Pinpoint the cell where the given text exists, returning its [X, Y] midpoint coordinate. 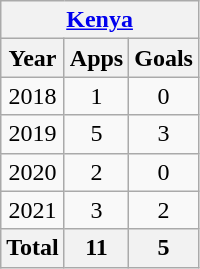
Apps [96, 58]
11 [96, 248]
2019 [33, 134]
2020 [33, 172]
1 [96, 96]
2021 [33, 210]
2018 [33, 96]
Kenya [100, 20]
Goals [164, 58]
Total [33, 248]
Year [33, 58]
